Search for the cell housing the specified text and yield its [X, Y] center coordinate. 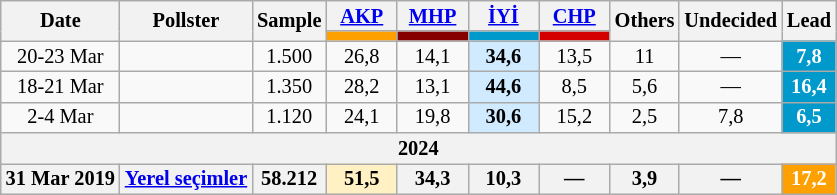
34,6 [504, 56]
8,5 [574, 86]
16,4 [809, 86]
31 Mar 2019 [60, 178]
5,6 [645, 86]
Sample [289, 20]
26,8 [362, 56]
Others [645, 20]
2024 [418, 148]
24,1 [362, 118]
1.500 [289, 56]
58.212 [289, 178]
30,6 [504, 118]
28,2 [362, 86]
Lead [809, 20]
CHP [574, 16]
13,5 [574, 56]
2,5 [645, 118]
3,9 [645, 178]
2-4 Mar [60, 118]
11 [645, 56]
Date [60, 20]
13,1 [432, 86]
Pollster [186, 20]
44,6 [504, 86]
15,2 [574, 118]
İYİ [504, 16]
18-21 Mar [60, 86]
AKP [362, 16]
Yerel seçimler [186, 178]
34,3 [432, 178]
10,3 [504, 178]
20-23 Mar [60, 56]
MHP [432, 16]
6,5 [809, 118]
1.120 [289, 118]
1.350 [289, 86]
19,8 [432, 118]
Undecided [730, 20]
17,2 [809, 178]
51,5 [362, 178]
14,1 [432, 56]
